Search for the cell housing the specified text and yield its [x, y] center coordinate. 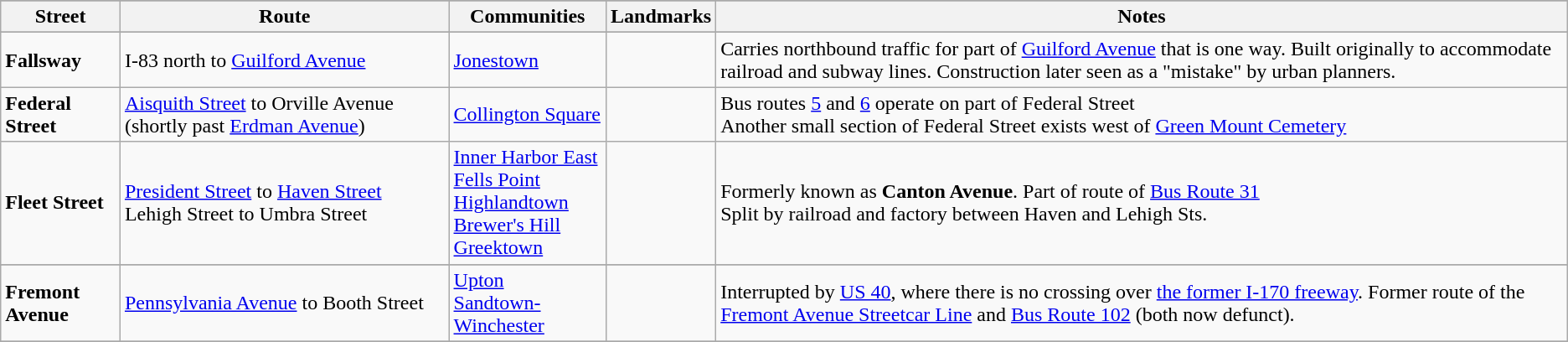
Federal Street [60, 114]
Inner Harbor EastFells PointHighlandtownBrewer's HillGreektown [528, 203]
Street [60, 17]
I-83 north to Guilford Avenue [285, 60]
Collington Square [528, 114]
Fallsway [60, 60]
President Street to Haven StreetLehigh Street to Umbra Street [285, 203]
UptonSandtown-Winchester [528, 303]
Pennsylvania Avenue to Booth Street [285, 303]
Notes [1142, 17]
Fleet Street [60, 203]
Fremont Avenue [60, 303]
Route [285, 17]
Landmarks [662, 17]
Communities [528, 17]
Aisquith Street to Orville Avenue (shortly past Erdman Avenue) [285, 114]
Formerly known as Canton Avenue. Part of route of Bus Route 31Split by railroad and factory between Haven and Lehigh Sts. [1142, 203]
Jonestown [528, 60]
Bus routes 5 and 6 operate on part of Federal StreetAnother small section of Federal Street exists west of Green Mount Cemetery [1142, 114]
